Identify which cell holds the provided text, then report its (x, y) central coordinate. 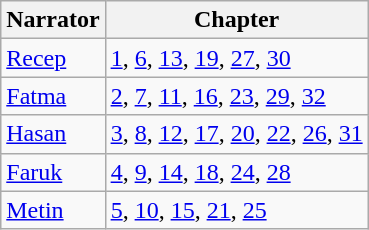
5, 10, 15, 21, 25 (236, 210)
Faruk (53, 172)
4, 9, 14, 18, 24, 28 (236, 172)
Fatma (53, 96)
Recep (53, 58)
2, 7, 11, 16, 23, 29, 32 (236, 96)
Hasan (53, 134)
3, 8, 12, 17, 20, 22, 26, 31 (236, 134)
Metin (53, 210)
Narrator (53, 20)
1, 6, 13, 19, 27, 30 (236, 58)
Chapter (236, 20)
